Search for the cell housing the specified text and yield its (X, Y) center coordinate. 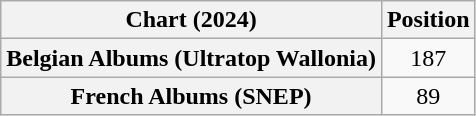
Position (428, 20)
89 (428, 96)
French Albums (SNEP) (192, 96)
187 (428, 58)
Chart (2024) (192, 20)
Belgian Albums (Ultratop Wallonia) (192, 58)
